Output the [X, Y] coordinate of the center of the cell containing the given text.  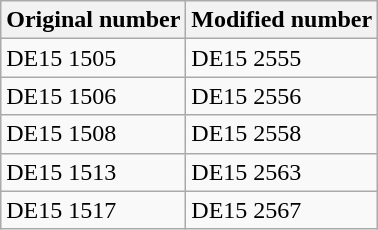
Modified number [282, 20]
DE15 2563 [282, 172]
DE15 2567 [282, 210]
DE15 1508 [94, 134]
DE15 2558 [282, 134]
DE15 1505 [94, 58]
DE15 1517 [94, 210]
Original number [94, 20]
DE15 2556 [282, 96]
DE15 1513 [94, 172]
DE15 2555 [282, 58]
DE15 1506 [94, 96]
